Capture the cell that displays the provided text and extract its [X, Y] central coordinate. 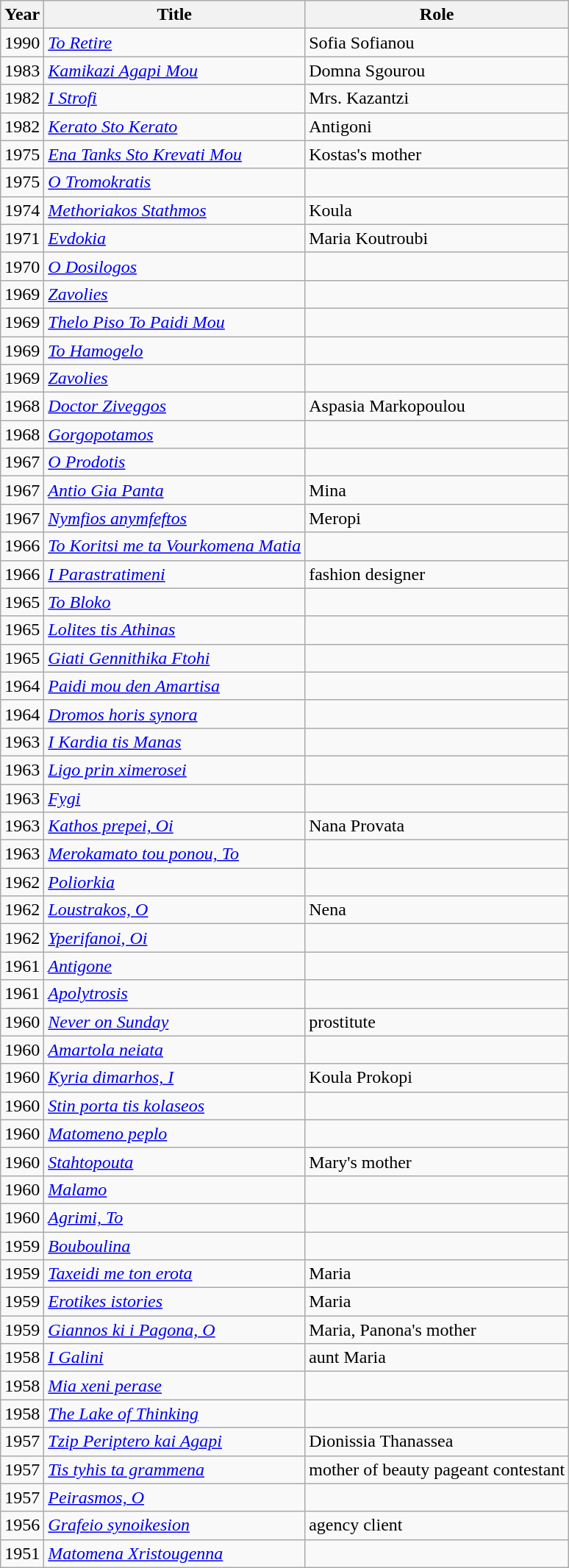
Matomena Xristougenna [175, 1553]
Poliorkia [175, 882]
Ligo prin ximerosei [175, 770]
Amartola neiata [175, 1050]
1974 [22, 210]
Stahtopouta [175, 1161]
Taxeidi me ton erota [175, 1274]
Giannos ki i Pagona, O [175, 1330]
Paidi mou den Amartisa [175, 686]
Evdokia [175, 238]
Dromos horis synora [175, 714]
O Dosilogos [175, 266]
1990 [22, 43]
I Galini [175, 1358]
Apolytrosis [175, 994]
Kerato Sto Kerato [175, 126]
prostitute [437, 1022]
O Tromokratis [175, 182]
Erotikes istories [175, 1302]
I Strofi [175, 99]
Loustrakos, O [175, 910]
Meropi [437, 518]
Maria Koutroubi [437, 238]
Dionissia Thanassea [437, 1442]
Yperifanoi, Oi [175, 938]
Bouboulina [175, 1246]
O Prodotis [175, 462]
mother of beauty pageant contestant [437, 1469]
Role [437, 15]
fashion designer [437, 574]
Giati Gennithika Ftohi [175, 658]
Sofia Sofianou [437, 43]
Peirasmos, O [175, 1497]
Koula Prokopi [437, 1078]
Gorgopotamos [175, 434]
To Retire [175, 43]
1971 [22, 238]
agency client [437, 1525]
1956 [22, 1525]
Malamo [175, 1189]
Matomeno peplo [175, 1134]
Mary's mother [437, 1161]
To Bloko [175, 602]
Mrs. Kazantzi [437, 99]
Kostas's mother [437, 154]
I Parastratimeni [175, 574]
Stin porta tis kolaseos [175, 1106]
Merokamato tou ponou, To [175, 854]
Kamikazi Agapi Mou [175, 71]
Domna Sgourou [437, 71]
Thelo Piso To Paidi Mou [175, 322]
Antio Gia Panta [175, 490]
Methoriakos Stathmos [175, 210]
Kathos prepei, Oi [175, 826]
Ena Tanks Sto Krevati Mou [175, 154]
Nena [437, 910]
Lolites tis Athinas [175, 630]
aunt Maria [437, 1358]
Grafeio synoikesion [175, 1525]
Nana Provata [437, 826]
Antigoni [437, 126]
Tis tyhis ta grammena [175, 1469]
Aspasia Markopoulou [437, 407]
Tzip Periptero kai Agapi [175, 1442]
Koula [437, 210]
Fygi [175, 798]
Mina [437, 490]
Title [175, 15]
Agrimi, To [175, 1217]
1970 [22, 266]
1983 [22, 71]
The Lake of Thinking [175, 1414]
To Koritsi me ta Vourkomena Matia [175, 546]
1951 [22, 1553]
Doctor Ziveggos [175, 407]
Nymfios anymfeftos [175, 518]
Maria, Panona's mother [437, 1330]
To Hamogelo [175, 351]
Kyria dimarhos, I [175, 1078]
Mia xeni perase [175, 1386]
Antigone [175, 966]
I Kardia tis Manas [175, 742]
Never on Sunday [175, 1022]
Year [22, 15]
